From the cell containing the given text, extract its center point as (X, Y) coordinate. 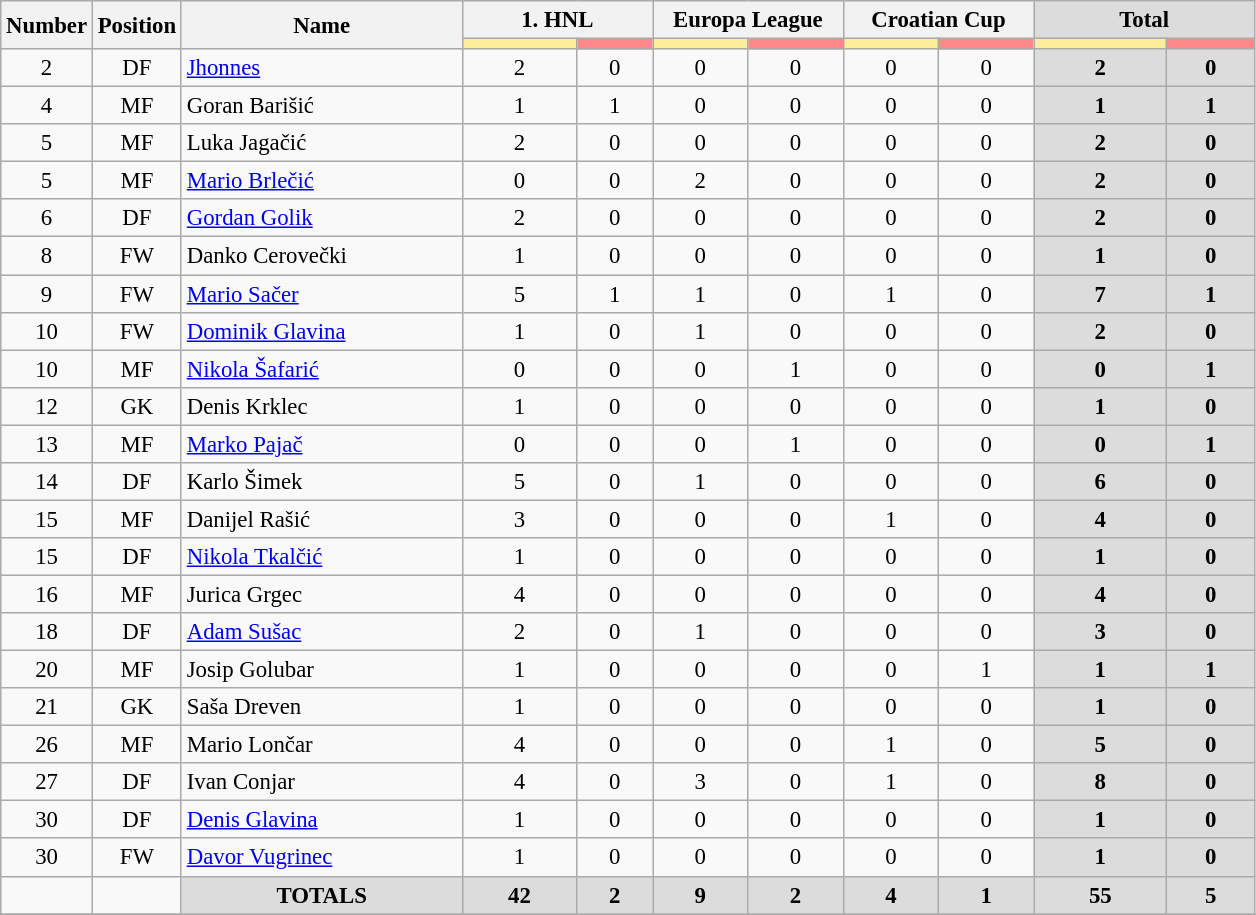
13 (47, 444)
Mario Sačer (322, 294)
Karlo Šimek (322, 482)
12 (47, 406)
Europa League (748, 20)
14 (47, 482)
Saša Dreven (322, 707)
Davor Vugrinec (322, 858)
Luka Jagačić (322, 143)
Mario Brlečić (322, 181)
Nikola Šafarić (322, 369)
Gordan Golik (322, 219)
Danijel Rašić (322, 519)
Number (47, 25)
Denis Krklec (322, 406)
Josip Golubar (322, 670)
Croatian Cup (938, 20)
Marko Pajač (322, 444)
27 (47, 782)
Position (136, 25)
Danko Cerovečki (322, 256)
Dominik Glavina (322, 331)
Name (322, 25)
Mario Lončar (322, 745)
20 (47, 670)
TOTALS (322, 895)
Denis Glavina (322, 820)
16 (47, 594)
55 (1100, 895)
42 (520, 895)
Ivan Conjar (322, 782)
Goran Barišić (322, 106)
Adam Sušac (322, 632)
18 (47, 632)
7 (1100, 294)
21 (47, 707)
Jurica Grgec (322, 594)
1. HNL (558, 20)
Total (1144, 20)
Nikola Tkalčić (322, 557)
Jhonnes (322, 68)
26 (47, 745)
